From the cell containing the given text, extract its center point as [X, Y] coordinate. 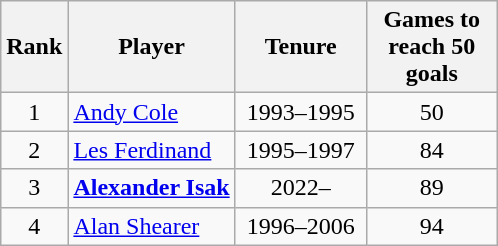
4 [34, 226]
Alan Shearer [152, 226]
Andy Cole [152, 112]
2 [34, 150]
Player [152, 47]
94 [432, 226]
1 [34, 112]
1995–1997 [300, 150]
Les Ferdinand [152, 150]
89 [432, 188]
2022– [300, 188]
Alexander Isak [152, 188]
1996–2006 [300, 226]
Games to reach 50 goals [432, 47]
Tenure [300, 47]
Rank [34, 47]
84 [432, 150]
50 [432, 112]
1993–1995 [300, 112]
3 [34, 188]
